Determine the (X, Y) coordinate at the center of the cell enclosing the given text.  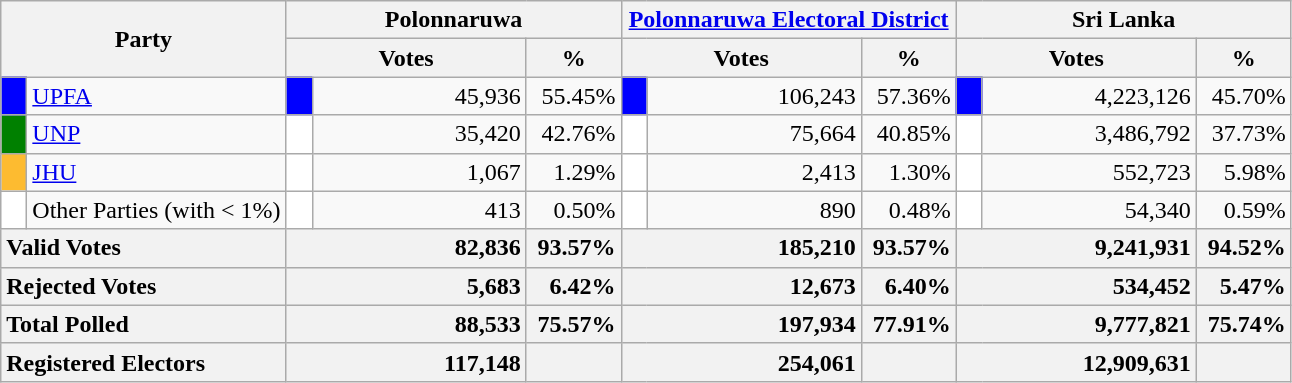
3,486,792 (1089, 134)
6.42% (574, 286)
552,723 (1089, 172)
75.57% (574, 324)
0.50% (574, 210)
54,340 (1089, 210)
Rejected Votes (144, 286)
890 (754, 210)
42.76% (574, 134)
88,533 (406, 324)
254,061 (741, 362)
45.70% (1244, 96)
Party (144, 39)
6.40% (908, 286)
35,420 (419, 134)
Other Parties (with < 1%) (156, 210)
9,241,931 (1076, 248)
185,210 (741, 248)
40.85% (908, 134)
Valid Votes (144, 248)
5.98% (1244, 172)
12,909,631 (1076, 362)
82,836 (406, 248)
Polonnaruwa Electoral District (788, 20)
0.59% (1244, 210)
2,413 (754, 172)
5.47% (1244, 286)
106,243 (754, 96)
94.52% (1244, 248)
Registered Electors (144, 362)
55.45% (574, 96)
1.30% (908, 172)
413 (419, 210)
117,148 (406, 362)
5,683 (406, 286)
Total Polled (144, 324)
37.73% (1244, 134)
534,452 (1076, 286)
1,067 (419, 172)
1.29% (574, 172)
Sri Lanka (1124, 20)
UPFA (156, 96)
JHU (156, 172)
57.36% (908, 96)
12,673 (741, 286)
0.48% (908, 210)
4,223,126 (1089, 96)
75,664 (754, 134)
197,934 (741, 324)
75.74% (1244, 324)
UNP (156, 134)
45,936 (419, 96)
Polonnaruwa (454, 20)
77.91% (908, 324)
9,777,821 (1076, 324)
